From the cell containing the given text, extract its center point as [x, y] coordinate. 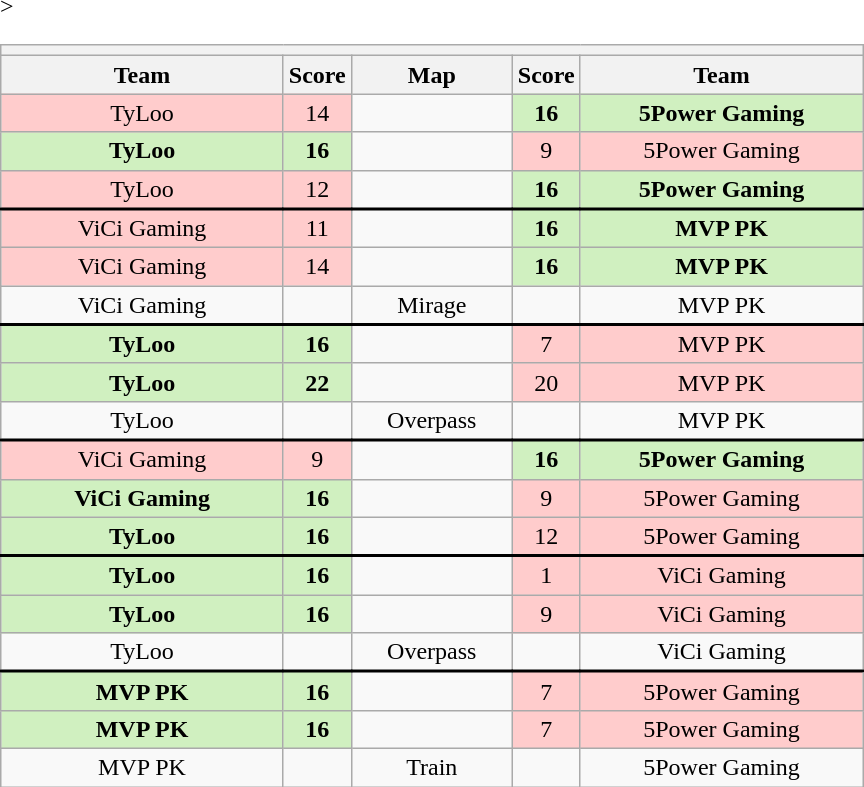
Map [432, 75]
20 [546, 382]
Mirage [432, 306]
1 [546, 576]
22 [317, 382]
Train [432, 767]
11 [317, 228]
